Pinpoint the cell where the given text exists, returning its [X, Y] midpoint coordinate. 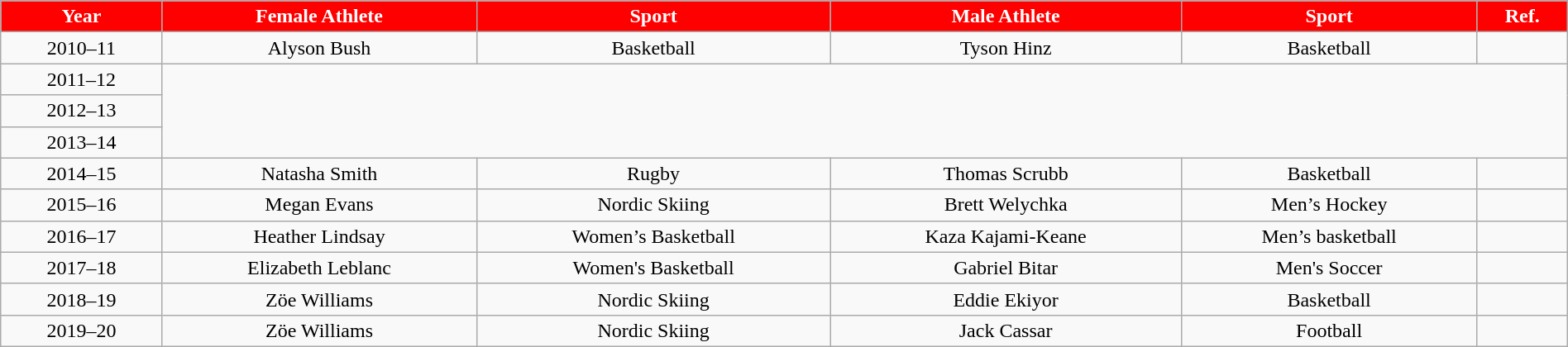
Football [1329, 330]
Men’s Hockey [1329, 205]
2015–16 [81, 205]
Megan Evans [319, 205]
Year [81, 17]
Men's Soccer [1329, 268]
Jack Cassar [1006, 330]
2013–14 [81, 142]
Natasha Smith [319, 173]
2019–20 [81, 330]
Women’s Basketball [653, 236]
Men’s basketball [1329, 236]
2014–15 [81, 173]
Kaza Kajami-Keane [1006, 236]
2016–17 [81, 236]
Rugby [653, 173]
2017–18 [81, 268]
Women's Basketball [653, 268]
Gabriel Bitar [1006, 268]
2010–11 [81, 48]
2018–19 [81, 299]
Tyson Hinz [1006, 48]
2012–13 [81, 111]
Alyson Bush [319, 48]
Eddie Ekiyor [1006, 299]
Ref. [1522, 17]
Female Athlete [319, 17]
Elizabeth Leblanc [319, 268]
Thomas Scrubb [1006, 173]
2011–12 [81, 79]
Male Athlete [1006, 17]
Brett Welychka [1006, 205]
Heather Lindsay [319, 236]
